From the cell containing the given text, extract its center point as (x, y) coordinate. 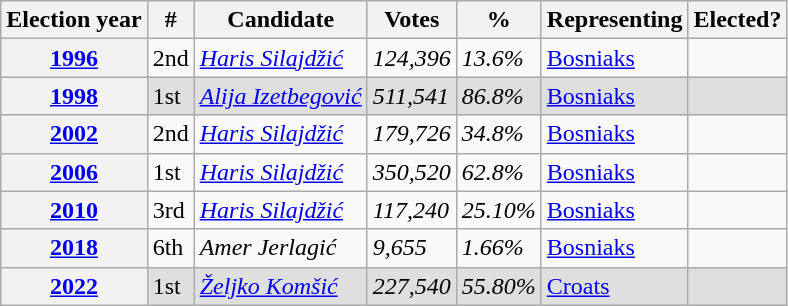
86.8% (498, 96)
25.10% (498, 210)
179,726 (412, 134)
2018 (74, 248)
3rd (170, 210)
511,541 (412, 96)
1.66% (498, 248)
Elected? (738, 20)
350,520 (412, 172)
% (498, 20)
9,655 (412, 248)
2010 (74, 210)
124,396 (412, 58)
227,540 (412, 286)
Candidate (280, 20)
Alija Izetbegović (280, 96)
Amer Jerlagić (280, 248)
2002 (74, 134)
# (170, 20)
34.8% (498, 134)
62.8% (498, 172)
Votes (412, 20)
Election year (74, 20)
13.6% (498, 58)
2006 (74, 172)
2022 (74, 286)
Representing (614, 20)
Željko Komšić (280, 286)
55.80% (498, 286)
1996 (74, 58)
1998 (74, 96)
117,240 (412, 210)
6th (170, 248)
Croats (614, 286)
